For the text-containing cell, return its midpoint in (X, Y) coordinate format. 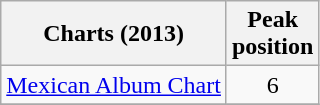
6 (272, 85)
Mexican Album Chart (114, 85)
Peakposition (272, 34)
Charts (2013) (114, 34)
